Search for the cell housing the specified text and yield its [X, Y] center coordinate. 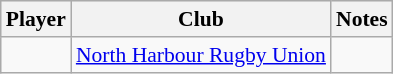
Notes [362, 19]
Club [201, 19]
North Harbour Rugby Union [201, 55]
Player [36, 19]
